Extract the [x, y] coordinate from the center of the cell holding the provided text.  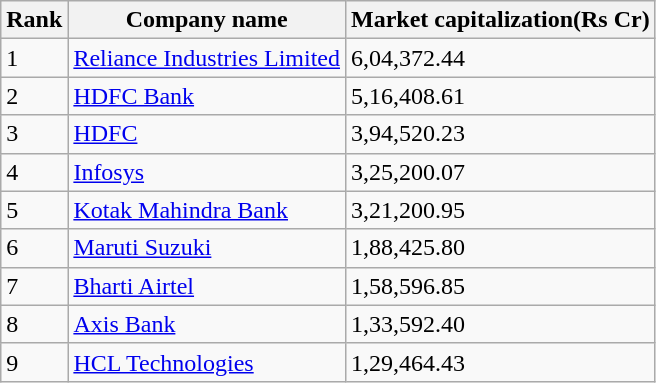
6,04,372.44 [501, 58]
1,88,425.80 [501, 248]
HDFC [207, 134]
Reliance Industries Limited [207, 58]
3,25,200.07 [501, 172]
2 [34, 96]
4 [34, 172]
1,33,592.40 [501, 324]
3 [34, 134]
7 [34, 286]
Bharti Airtel [207, 286]
Market capitalization(Rs Cr) [501, 20]
HCL Technologies [207, 362]
3,21,200.95 [501, 210]
8 [34, 324]
5,16,408.61 [501, 96]
Rank [34, 20]
1,58,596.85 [501, 286]
Maruti Suzuki [207, 248]
1,29,464.43 [501, 362]
5 [34, 210]
9 [34, 362]
Kotak Mahindra Bank [207, 210]
1 [34, 58]
Infosys [207, 172]
Axis Bank [207, 324]
Company name [207, 20]
6 [34, 248]
HDFC Bank [207, 96]
3,94,520.23 [501, 134]
